Detect which cell encompasses the target text, then output its (x, y) center coordinate. 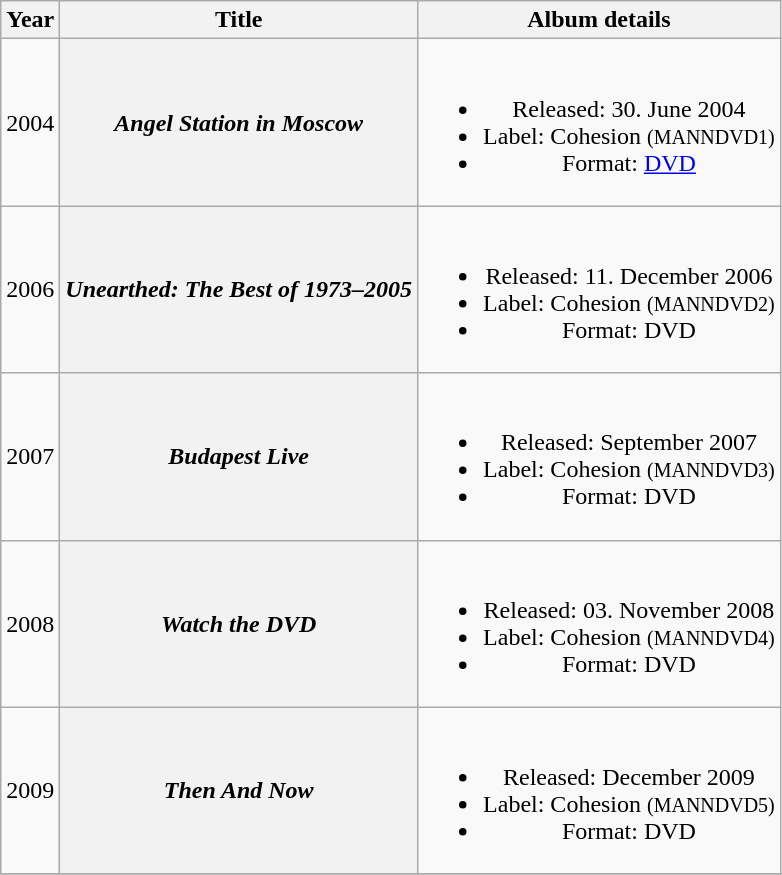
Watch the DVD (239, 624)
Released: 30. June 2004Label: Cohesion (MANNDVD1)Format: DVD (600, 122)
2004 (30, 122)
Released: 03. November 2008Label: Cohesion (MANNDVD4)Format: DVD (600, 624)
2007 (30, 456)
Album details (600, 20)
2009 (30, 790)
Released: 11. December 2006Label: Cohesion (MANNDVD2)Format: DVD (600, 290)
Title (239, 20)
Year (30, 20)
Angel Station in Moscow (239, 122)
Budapest Live (239, 456)
Unearthed: The Best of 1973–2005 (239, 290)
Released: September 2007Label: Cohesion (MANNDVD3)Format: DVD (600, 456)
2008 (30, 624)
2006 (30, 290)
Then And Now (239, 790)
Released: December 2009Label: Cohesion (MANNDVD5)Format: DVD (600, 790)
